Extract the (X, Y) coordinate from the center of the cell holding the provided text.  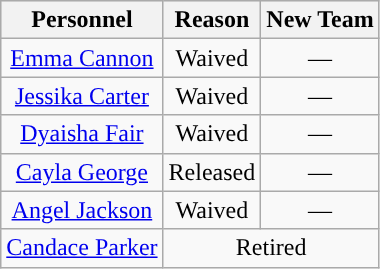
Angel Jackson (82, 210)
Retired (271, 248)
Personnel (82, 20)
Emma Cannon (82, 58)
Reason (212, 20)
Candace Parker (82, 248)
Cayla George (82, 172)
New Team (320, 20)
Released (212, 172)
Jessika Carter (82, 96)
Dyaisha Fair (82, 134)
